Detect which cell encompasses the target text, then output its [X, Y] center coordinate. 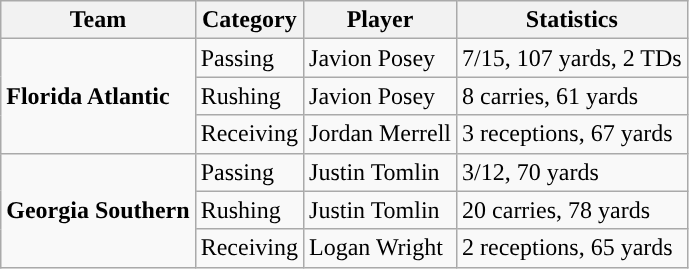
Jordan Merrell [380, 134]
Category [249, 20]
Logan Wright [380, 248]
7/15, 107 yards, 2 TDs [572, 58]
Georgia Southern [98, 210]
3 receptions, 67 yards [572, 134]
2 receptions, 65 yards [572, 248]
20 carries, 78 yards [572, 210]
Statistics [572, 20]
Player [380, 20]
8 carries, 61 yards [572, 96]
3/12, 70 yards [572, 172]
Team [98, 20]
Florida Atlantic [98, 96]
